Return the [x, y] coordinate for the center point of the cell that contains the specified text.  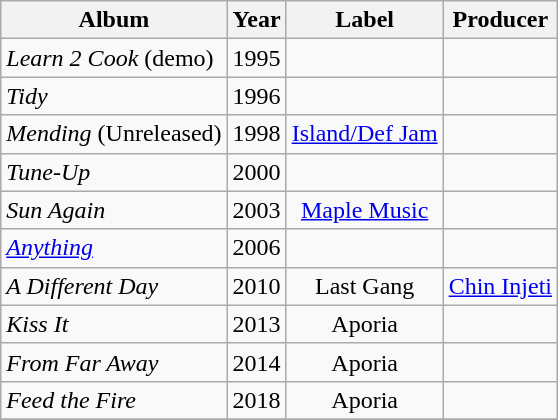
A Different Day [114, 286]
2013 [256, 324]
Label [364, 20]
2018 [256, 400]
1995 [256, 58]
Year [256, 20]
Kiss It [114, 324]
2006 [256, 248]
1998 [256, 134]
1996 [256, 96]
From Far Away [114, 362]
Island/Def Jam [364, 134]
Maple Music [364, 210]
Album [114, 20]
2003 [256, 210]
Anything [114, 248]
Learn 2 Cook (demo) [114, 58]
Mending (Unreleased) [114, 134]
Tidy [114, 96]
Last Gang [364, 286]
2014 [256, 362]
Chin Injeti [500, 286]
Feed the Fire [114, 400]
2010 [256, 286]
Producer [500, 20]
2000 [256, 172]
Sun Again [114, 210]
Tune-Up [114, 172]
